For the text-containing cell, return its midpoint in (X, Y) coordinate format. 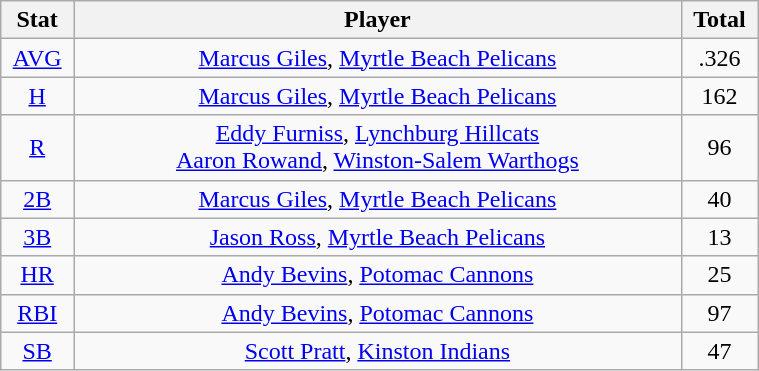
97 (719, 313)
162 (719, 96)
AVG (38, 58)
Total (719, 20)
Eddy Furniss, Lynchburg Hillcats Aaron Rowand, Winston-Salem Warthogs (378, 148)
Player (378, 20)
.326 (719, 58)
HR (38, 275)
25 (719, 275)
2B (38, 199)
47 (719, 351)
H (38, 96)
96 (719, 148)
R (38, 148)
13 (719, 237)
40 (719, 199)
SB (38, 351)
Jason Ross, Myrtle Beach Pelicans (378, 237)
Stat (38, 20)
3B (38, 237)
Scott Pratt, Kinston Indians (378, 351)
RBI (38, 313)
